Search for the cell housing the specified text and yield its [X, Y] center coordinate. 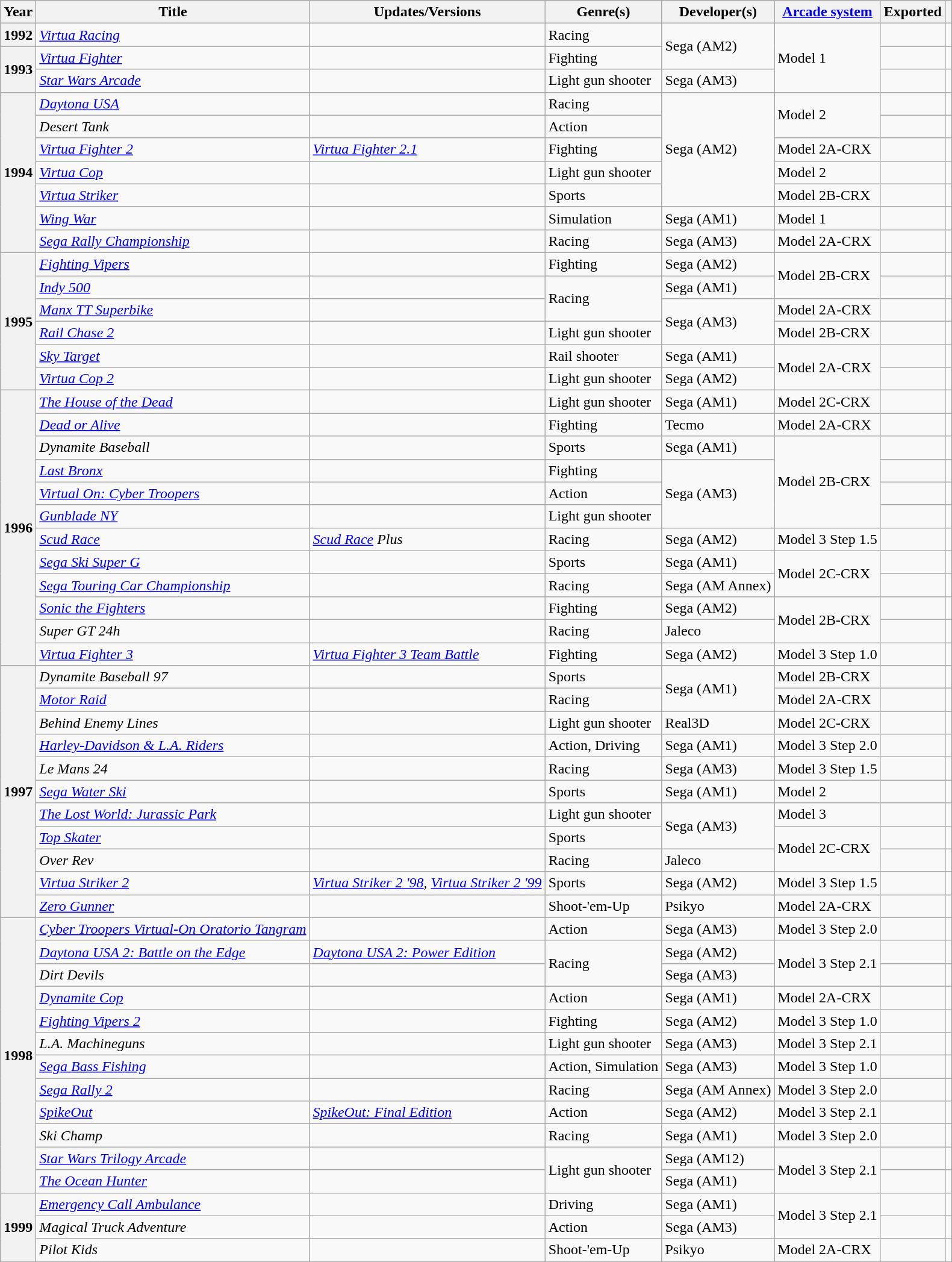
Pilot Kids [173, 1250]
Daytona USA 2: Battle on the Edge [173, 952]
1996 [18, 528]
Last Bronx [173, 470]
Virtual On: Cyber Troopers [173, 493]
Dynamite Baseball [173, 448]
1995 [18, 321]
Action, Driving [603, 746]
Sega Ski Super G [173, 562]
Tecmo [718, 425]
Virtua Fighter [173, 58]
Cyber Troopers Virtual-On Oratorio Tangram [173, 929]
Fighting Vipers 2 [173, 1021]
Virtua Fighter 2.1 [428, 149]
Dynamite Cop [173, 998]
Sonic the Fighters [173, 608]
Gunblade NY [173, 516]
Super GT 24h [173, 631]
The House of the Dead [173, 402]
Driving [603, 1204]
Title [173, 12]
Dead or Alive [173, 425]
Top Skater [173, 837]
Star Wars Trilogy Arcade [173, 1158]
Virtua Racing [173, 35]
1993 [18, 69]
1999 [18, 1227]
Model 3 [827, 814]
Action, Simulation [603, 1067]
Sega Bass Fishing [173, 1067]
Virtua Fighter 2 [173, 149]
Dynamite Baseball 97 [173, 677]
Indy 500 [173, 287]
Magical Truck Adventure [173, 1227]
Zero Gunner [173, 906]
1998 [18, 1055]
Sega Touring Car Championship [173, 585]
Updates/Versions [428, 12]
1997 [18, 792]
Emergency Call Ambulance [173, 1204]
Simulation [603, 218]
Virtua Fighter 3 [173, 654]
SpikeOut: Final Edition [428, 1113]
Ski Champ [173, 1135]
Sega Rally 2 [173, 1090]
The Lost World: Jurassic Park [173, 814]
Over Rev [173, 860]
Sega (AM12) [718, 1158]
L.A. Machineguns [173, 1044]
Sky Target [173, 356]
Daytona USA [173, 104]
Virtua Striker 2 [173, 883]
Virtua Cop [173, 172]
Virtua Striker 2 '98, Virtua Striker 2 '99 [428, 883]
Manx TT Superbike [173, 310]
Rail Chase 2 [173, 333]
Dirt Devils [173, 975]
Arcade system [827, 12]
Rail shooter [603, 356]
Fighting Vipers [173, 264]
Genre(s) [603, 12]
Year [18, 12]
Virtua Striker [173, 195]
Virtua Cop 2 [173, 379]
Behind Enemy Lines [173, 723]
Virtua Fighter 3 Team Battle [428, 654]
The Ocean Hunter [173, 1181]
Scud Race [173, 539]
SpikeOut [173, 1113]
1994 [18, 172]
Sega Water Ski [173, 792]
1992 [18, 35]
Wing War [173, 218]
Scud Race Plus [428, 539]
Motor Raid [173, 700]
Sega Rally Championship [173, 241]
Desert Tank [173, 127]
Daytona USA 2: Power Edition [428, 952]
Real3D [718, 723]
Developer(s) [718, 12]
Star Wars Arcade [173, 81]
Harley-Davidson & L.A. Riders [173, 746]
Exported [913, 12]
Le Mans 24 [173, 769]
